Find where the given text appears and provide that cell's center as [x, y] coordinate. 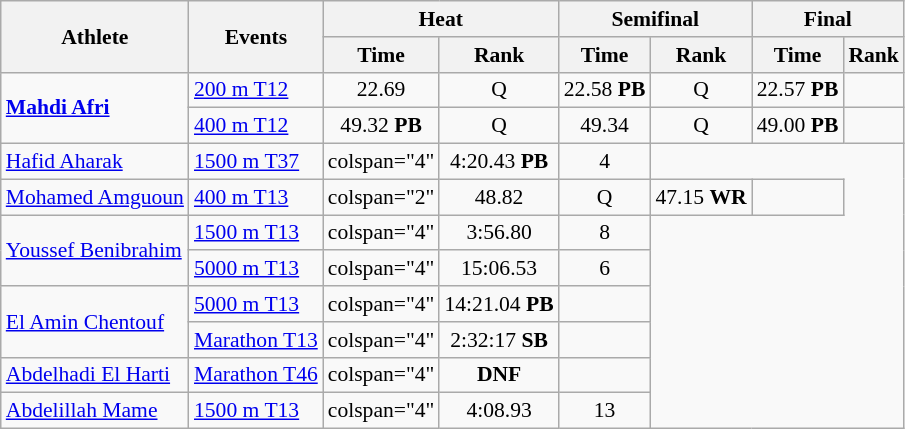
400 m T13 [256, 197]
Abdelhadi El Harti [95, 375]
48.82 [498, 197]
1500 m T37 [256, 162]
Athlete [95, 36]
49.34 [605, 126]
El Amin Chentouf [95, 322]
colspan="2" [382, 197]
Marathon T13 [256, 340]
Heat [441, 19]
Hafid Aharak [95, 162]
4:08.93 [498, 411]
14:21.04 PB [498, 304]
8 [605, 233]
22.58 PB [605, 90]
15:06.53 [498, 269]
49.00 PB [798, 126]
200 m T12 [256, 90]
Youssef Benibrahim [95, 250]
Mohamed Amguoun [95, 197]
Mahdi Afri [95, 108]
4 [605, 162]
4:20.43 PB [498, 162]
Abdelillah Mame [95, 411]
47.15 WR [700, 197]
3:56.80 [498, 233]
22.69 [382, 90]
Events [256, 36]
2:32:17 SB [498, 340]
Semifinal [656, 19]
Marathon T46 [256, 375]
22.57 PB [798, 90]
6 [605, 269]
13 [605, 411]
400 m T12 [256, 126]
49.32 PB [382, 126]
DNF [498, 375]
Final [828, 19]
